Pinpoint the cell where the given text exists, returning its [x, y] midpoint coordinate. 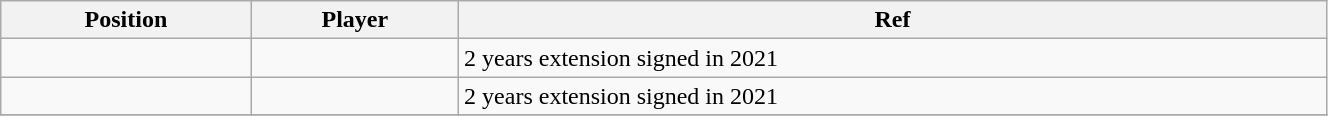
Ref [893, 20]
Player [354, 20]
Position [126, 20]
